Identify which cell holds the provided text, then report its [X, Y] central coordinate. 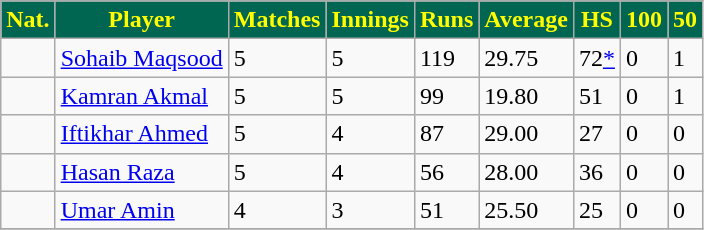
25 [596, 210]
99 [446, 96]
100 [644, 20]
Player [142, 20]
3 [370, 210]
72* [596, 58]
36 [596, 172]
19.80 [526, 96]
25.50 [526, 210]
Runs [446, 20]
29.75 [526, 58]
50 [686, 20]
Kamran Akmal [142, 96]
29.00 [526, 134]
Hasan Raza [142, 172]
Iftikhar Ahmed [142, 134]
HS [596, 20]
Nat. [28, 20]
27 [596, 134]
Sohaib Maqsood [142, 58]
Umar Amin [142, 210]
Average [526, 20]
87 [446, 134]
Matches [277, 20]
Innings [370, 20]
28.00 [526, 172]
119 [446, 58]
56 [446, 172]
